For the text-containing cell, return its midpoint in (x, y) coordinate format. 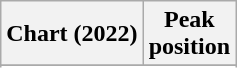
Peakposition (189, 34)
Chart (2022) (72, 34)
